Detect which cell encompasses the target text, then output its [X, Y] center coordinate. 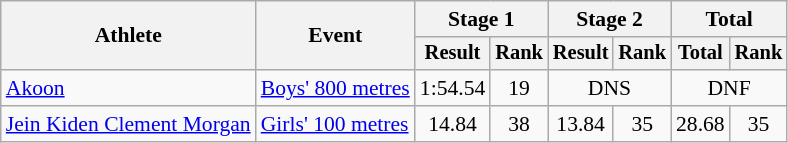
Boys' 800 metres [336, 88]
13.84 [581, 124]
19 [519, 88]
DNS [610, 88]
Jein Kiden Clement Morgan [128, 124]
Stage 1 [482, 19]
38 [519, 124]
28.68 [700, 124]
Akoon [128, 88]
Stage 2 [610, 19]
Girls' 100 metres [336, 124]
1:54.54 [452, 88]
DNF [729, 88]
Event [336, 36]
Athlete [128, 36]
14.84 [452, 124]
